Return the (x, y) coordinate for the center point of the cell that contains the specified text.  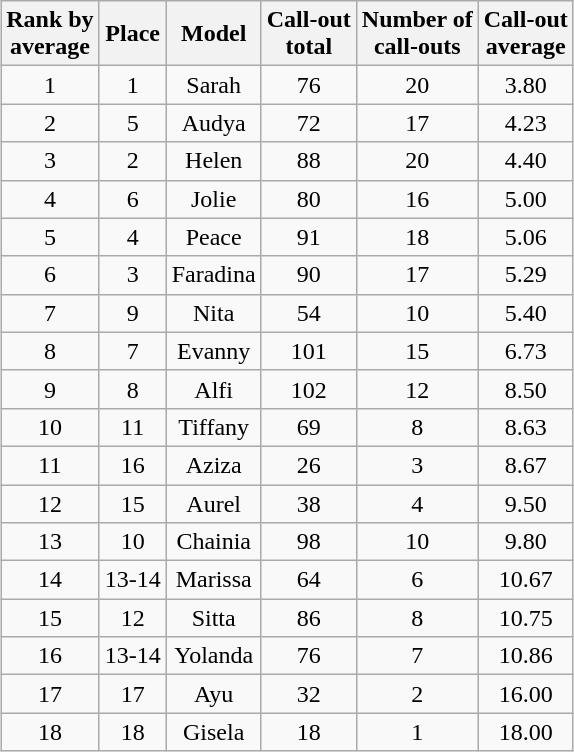
3.80 (526, 85)
14 (50, 580)
32 (308, 694)
13 (50, 542)
90 (308, 275)
10.86 (526, 656)
5.00 (526, 199)
4.40 (526, 161)
4.23 (526, 123)
80 (308, 199)
Tiffany (214, 427)
Yolanda (214, 656)
86 (308, 618)
9.80 (526, 542)
10.67 (526, 580)
69 (308, 427)
64 (308, 580)
Audya (214, 123)
Marissa (214, 580)
Nita (214, 313)
Alfi (214, 389)
10.75 (526, 618)
Number ofcall-outs (417, 34)
91 (308, 237)
26 (308, 465)
Aurel (214, 503)
6.73 (526, 351)
9.50 (526, 503)
54 (308, 313)
88 (308, 161)
Sarah (214, 85)
101 (308, 351)
5.06 (526, 237)
8.50 (526, 389)
5.40 (526, 313)
Sitta (214, 618)
Model (214, 34)
Faradina (214, 275)
Evanny (214, 351)
Aziza (214, 465)
Place (132, 34)
5.29 (526, 275)
Gisela (214, 732)
18.00 (526, 732)
8.63 (526, 427)
38 (308, 503)
72 (308, 123)
Jolie (214, 199)
16.00 (526, 694)
Helen (214, 161)
Call-outaverage (526, 34)
98 (308, 542)
Rank byaverage (50, 34)
Call-outtotal (308, 34)
Ayu (214, 694)
8.67 (526, 465)
Peace (214, 237)
Chainia (214, 542)
102 (308, 389)
